For the text-containing cell, return its midpoint in (X, Y) coordinate format. 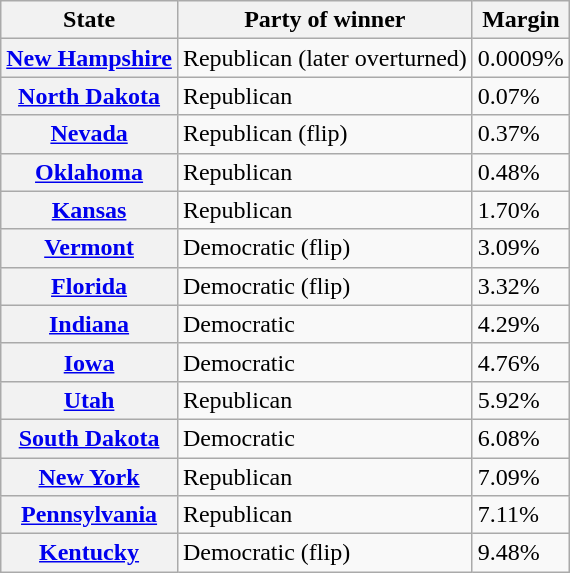
0.0009% (520, 58)
New York (90, 477)
Indiana (90, 324)
Kansas (90, 210)
4.76% (520, 362)
9.48% (520, 553)
0.37% (520, 134)
6.08% (520, 438)
Vermont (90, 248)
Pennsylvania (90, 515)
Margin (520, 20)
Party of winner (324, 20)
0.48% (520, 172)
Republican (later overturned) (324, 58)
Florida (90, 286)
New Hampshire (90, 58)
7.09% (520, 477)
7.11% (520, 515)
3.32% (520, 286)
South Dakota (90, 438)
Nevada (90, 134)
Oklahoma (90, 172)
5.92% (520, 400)
North Dakota (90, 96)
Utah (90, 400)
State (90, 20)
Iowa (90, 362)
Republican (flip) (324, 134)
4.29% (520, 324)
3.09% (520, 248)
Kentucky (90, 553)
0.07% (520, 96)
1.70% (520, 210)
